Capture the cell that displays the provided text and extract its (x, y) central coordinate. 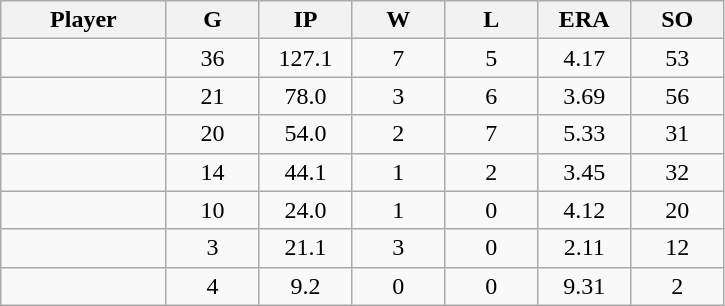
21.1 (306, 248)
W (398, 20)
4.12 (584, 210)
9.2 (306, 286)
5 (492, 58)
53 (678, 58)
5.33 (584, 134)
2.11 (584, 248)
SO (678, 20)
12 (678, 248)
L (492, 20)
4 (212, 286)
56 (678, 96)
ERA (584, 20)
Player (84, 20)
9.31 (584, 286)
78.0 (306, 96)
36 (212, 58)
IP (306, 20)
32 (678, 172)
3.69 (584, 96)
21 (212, 96)
G (212, 20)
10 (212, 210)
127.1 (306, 58)
31 (678, 134)
54.0 (306, 134)
6 (492, 96)
24.0 (306, 210)
14 (212, 172)
4.17 (584, 58)
3.45 (584, 172)
44.1 (306, 172)
